Return [x, y] of the center of cell containing provided text 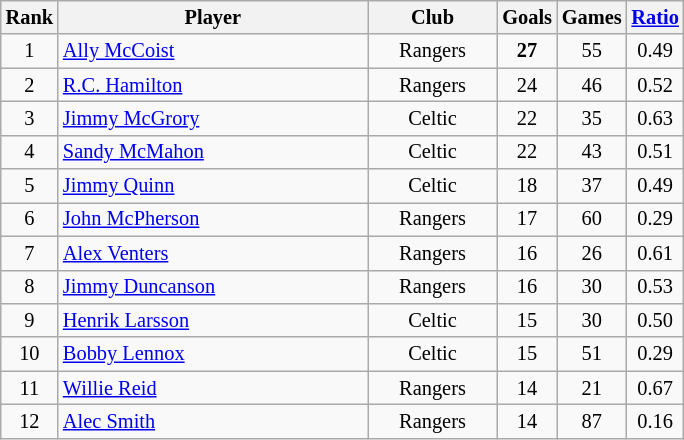
5 [30, 186]
60 [592, 219]
11 [30, 388]
Sandy McMahon [213, 152]
2 [30, 85]
0.53 [656, 287]
55 [592, 51]
Ally McCoist [213, 51]
27 [527, 51]
17 [527, 219]
6 [30, 219]
43 [592, 152]
87 [592, 421]
Alec Smith [213, 421]
21 [592, 388]
Alex Venters [213, 253]
0.61 [656, 253]
0.51 [656, 152]
Henrik Larsson [213, 320]
Games [592, 17]
46 [592, 85]
37 [592, 186]
24 [527, 85]
0.50 [656, 320]
0.67 [656, 388]
18 [527, 186]
35 [592, 118]
Jimmy McGrory [213, 118]
0.16 [656, 421]
10 [30, 354]
12 [30, 421]
0.63 [656, 118]
3 [30, 118]
Rank [30, 17]
9 [30, 320]
R.C. Hamilton [213, 85]
Goals [527, 17]
7 [30, 253]
Bobby Lennox [213, 354]
Willie Reid [213, 388]
Jimmy Quinn [213, 186]
Player [213, 17]
Club [433, 17]
1 [30, 51]
0.52 [656, 85]
4 [30, 152]
26 [592, 253]
51 [592, 354]
Ratio [656, 17]
John McPherson [213, 219]
Jimmy Duncanson [213, 287]
8 [30, 287]
